Output the (x, y) coordinate of the center of the cell containing the given text.  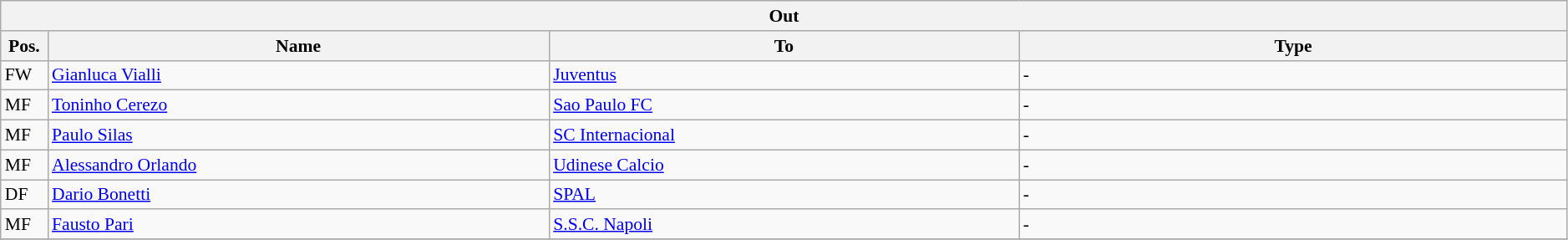
Paulo Silas (298, 135)
Udinese Calcio (784, 165)
Alessandro Orlando (298, 165)
To (784, 46)
SPAL (784, 195)
SC Internacional (784, 135)
Gianluca Vialli (298, 75)
DF (24, 195)
FW (24, 75)
Juventus (784, 75)
Fausto Pari (298, 225)
Sao Paulo FC (784, 105)
Type (1293, 46)
Pos. (24, 46)
Out (784, 16)
Toninho Cerezo (298, 105)
Dario Bonetti (298, 195)
Name (298, 46)
S.S.C. Napoli (784, 225)
